Locate the cell with the specified text and output its [X, Y] center coordinate. 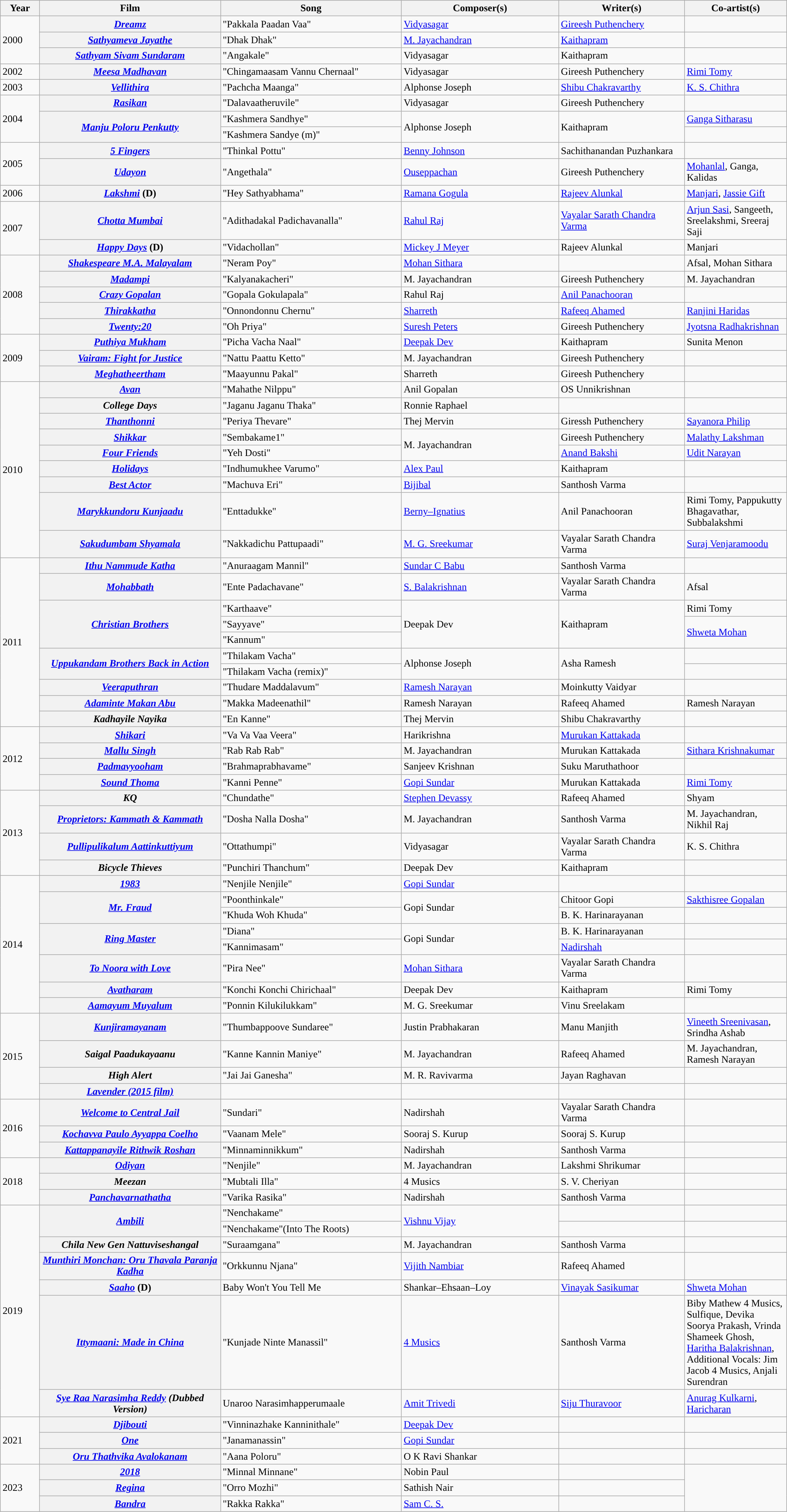
Meesa Madhavan [130, 71]
Bicycle Thieves [130, 868]
"Thudare Maddalavum" [311, 687]
"Rakka Rakka" [311, 1504]
Ronnie Raphael [480, 405]
Co-artist(s) [736, 8]
"Vidachollan" [311, 248]
Lavender (2015 film) [130, 1091]
"Kalyanakacheri" [311, 279]
"Hey Sathyabhama" [311, 193]
Shankar–Ehsaan–Loy [480, 1287]
Ambili [130, 1221]
Odiyan [130, 1166]
"Orro Mozhi" [311, 1488]
"Picha Vacha Naal" [311, 342]
Shikari [130, 735]
"Rab Rab Rab" [311, 750]
Holidays [130, 468]
S. Balakrishnan [480, 587]
Twenty:20 [130, 326]
Anurag Kulkarni, Haricharan [736, 1403]
"Dosha Nalla Dosha" [311, 820]
Vineeth Sreenivasan, Srindha Ashab [736, 1027]
2009 [20, 358]
"Suraamgana" [311, 1245]
"Aana Poloru" [311, 1456]
Harikrishna [480, 735]
M. Jayachandran, Ramesh Narayan [736, 1054]
"Oh Priya" [311, 326]
Shakespeare M.A. Malayalam [130, 263]
"Dhak Dhak" [311, 40]
Rasikan [130, 103]
Sunita Menon [736, 342]
Writer(s) [622, 8]
"Jaganu Jaganu Thaka" [311, 405]
"Maayunnu Pakal" [311, 374]
Baby Won't You Tell Me [311, 1287]
Film [130, 8]
"Pira Nee" [311, 968]
Bandra [130, 1504]
Sye Raa Narasimha Reddy (Dubbed Version) [130, 1403]
Stephen Devassy [480, 798]
"Jai Jai Ganesha" [311, 1075]
"Minnal Minnane" [311, 1472]
Udit Narayan [736, 453]
Vishnu Vijay [480, 1221]
One [130, 1440]
"Varika Rasika" [311, 1197]
"Adithadakal Padichavanalla" [311, 220]
Kattappanayile Rithwik Roshan [130, 1150]
Saaho (D) [130, 1287]
Kochavva Paulo Ayyappa Coelho [130, 1134]
Sam C. S. [480, 1504]
Kadhayile Nayika [130, 719]
Sithara Krishnakumar [736, 750]
"En Kanne" [311, 719]
2021 [20, 1440]
Proprietors: Kammath & Kammath [130, 820]
Madampi [130, 279]
Udayon [130, 172]
Djibouti [130, 1424]
"Chingamaasam Vannu Chernaal" [311, 71]
"Nenchakame"(Into The Roots) [311, 1229]
Adaminte Makan Abu [130, 703]
Oru Thathvika Avalokanam [130, 1456]
"Nattu Paattu Ketto" [311, 358]
"Sembakame1" [311, 437]
Best Actor [130, 485]
"Kanne Kannin Maniye" [311, 1054]
Saigal Paadukayaanu [130, 1054]
Veeraputhran [130, 687]
"Periya Thevare" [311, 421]
Meezan [130, 1181]
2011 [20, 642]
"Brahmaprabhavame" [311, 766]
"Pachcha Maanga" [311, 87]
High Alert [130, 1075]
2008 [20, 295]
Suresh Peters [480, 326]
"Thumbappoove Sundaree" [311, 1027]
Song [311, 8]
M. R. Ravivarma [480, 1075]
"Enttadukke" [311, 512]
Welcome to Central Jail [130, 1113]
"Gopala Gokulapala" [311, 295]
"Nenchakame" [311, 1213]
Four Friends [130, 453]
Avatharam [130, 990]
Jayan Raghavan [622, 1075]
"Ponnin Kilukilukkam" [311, 1005]
Ithu Nammude Katha [130, 566]
Anand Bakshi [622, 453]
"Kannum" [311, 640]
Avan [130, 390]
Vinu Sreelakam [622, 1005]
O K Ravi Shankar [480, 1456]
Composer(s) [480, 8]
Vinayak Sasikumar [622, 1287]
Mallu Singh [130, 750]
Aamayum Muyalum [130, 1005]
2015 [20, 1056]
"Dalavaatheruvile" [311, 103]
Asha Ramesh [622, 664]
"Va Va Vaa Veera" [311, 735]
2012 [20, 758]
"Kanni Penne" [311, 782]
Munthiri Monchan: Oru Thavala Paranja Kadha [130, 1266]
Siju Thuravoor [622, 1403]
Benny Johnson [480, 150]
Afsal [736, 587]
Ranjini Haridas [736, 311]
College Days [130, 405]
"Yeh Dosti" [311, 453]
Rimi Tomy, Pappukutty Bhagavathar, Subbalakshmi [736, 512]
"Mahathe Nilppu" [311, 390]
Sound Thoma [130, 782]
"Orkkunnu Njana" [311, 1266]
"Poonthinkale" [311, 899]
Sachithanandan Puzhankara [622, 150]
Thanthonni [130, 421]
"Kunjade Ninte Manassil" [311, 1342]
"Angethala" [311, 172]
2014 [20, 945]
2016 [20, 1129]
"Kannimasam" [311, 947]
2023 [20, 1488]
2019 [20, 1311]
2013 [20, 833]
Sayanora Philip [736, 421]
Unaroo Narasimhapperumaale [311, 1403]
Alex Paul [480, 468]
Chila New Gen Nattuviseshangal [130, 1245]
Chotta Mumbai [130, 220]
"Angakale" [311, 56]
2004 [20, 119]
"Janamanassin" [311, 1440]
1983 [130, 884]
S. V. Cheriyan [622, 1181]
2003 [20, 87]
2006 [20, 193]
Lakshmi (D) [130, 193]
Mickey J Meyer [480, 248]
Sathyameva Jayathe [130, 40]
"Vaanam Mele" [311, 1134]
Jyotsna Radhakrishnan [736, 326]
Panchavarnathatha [130, 1197]
Christian Brothers [130, 624]
Berny–Ignatius [480, 512]
Uppukandam Brothers Back in Action [130, 664]
"Nenjile" [311, 1166]
"Kashmera Sandhye" [311, 119]
"Ottathumpi" [311, 846]
Sathish Nair [480, 1488]
"Anuraagam Mannil" [311, 566]
Vairam: Fight for Justice [130, 358]
"Machuva Eri" [311, 485]
"Thinkal Pottu" [311, 150]
Anil Gopalan [480, 390]
Manjari, Jassie Gift [736, 193]
Ouseppachan [480, 172]
"Pakkala Paadan Vaa" [311, 24]
Manu Manjith [622, 1027]
KQ [130, 798]
"Onnondonnu Chernu" [311, 311]
Afsal, Mohan Sithara [736, 263]
"Mubtali Illa" [311, 1181]
"Nakkadichu Pattupaadi" [311, 544]
Puthiya Mukham [130, 342]
Ittymaani: Made in China [130, 1342]
Suku Maruthathoor [622, 766]
2007 [20, 228]
Shikkar [130, 437]
"Makka Madeenathil" [311, 703]
"Nenjile Nenjile" [311, 884]
Suraj Venjaramoodu [736, 544]
2000 [20, 40]
Marykkundoru Kunjaadu [130, 512]
"Karthaave" [311, 608]
Happy Days (D) [130, 248]
"Thilakam Vacha" [311, 656]
Malathy Lakshman [736, 437]
Mr. Fraud [130, 907]
Vellithira [130, 87]
Nobin Paul [480, 1472]
2010 [20, 470]
Ramana Gogula [480, 193]
Ganga Sitharasu [736, 119]
Year [20, 8]
"Vinninazhake Kanninithale" [311, 1424]
Manjari [736, 248]
2002 [20, 71]
Vijith Nambiar [480, 1266]
"Kashmera Sandye (m)" [311, 135]
Padmavyooham [130, 766]
"Khuda Woh Khuda" [311, 915]
OS Unnikrishnan [622, 390]
"Diana" [311, 931]
Regina [130, 1488]
"Ente Padachavane" [311, 587]
Amit Trivedi [480, 1403]
"Punchiri Thanchum" [311, 868]
"Indhumukhee Varumo" [311, 468]
"Sundari" [311, 1113]
"Konchi Konchi Chirichaal" [311, 990]
"Thilakam Vacha (remix)" [311, 671]
Moinkutty Vaidyar [622, 687]
Ring Master [130, 939]
Sakthisree Gopalan [736, 899]
Dreamz [130, 24]
Justin Prabhakaran [480, 1027]
Mohabbath [130, 587]
Sakudumbam Shyamala [130, 544]
"Neram Poy" [311, 263]
2005 [20, 164]
"Chundathe" [311, 798]
M. Jayachandran, Nikhil Raj [736, 820]
Pullipulikalum Aattinkuttiyum [130, 846]
Sanjeev Krishnan [480, 766]
Meghatheertham [130, 374]
Lakshmi Shrikumar [622, 1166]
Sathyam Sivam Sundaram [130, 56]
5 Fingers [130, 150]
Crazy Gopalan [130, 295]
Mohanlal, Ganga, Kalidas [736, 172]
Sundar C Babu [480, 566]
Shyam [736, 798]
Giressh Puthenchery [622, 421]
Bijibal [480, 485]
Thirakkatha [130, 311]
"Sayyave" [311, 624]
Kunjiramayanam [130, 1027]
To Noora with Love [130, 968]
Manju Poloru Penkutty [130, 127]
Arjun Sasi, Sangeeth, Sreelakshmi, Sreeraj Saji [736, 220]
"Minnaminnikkum" [311, 1150]
Chitoor Gopi [622, 899]
